Return [x, y] of the center of cell containing provided text 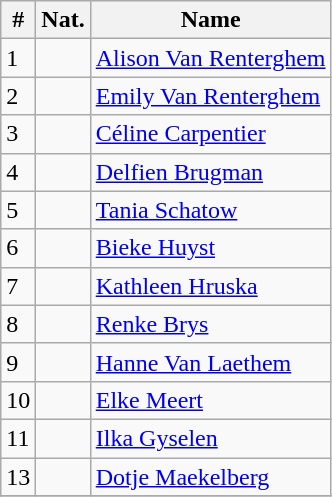
Kathleen Hruska [210, 286]
Alison Van Renterghem [210, 58]
11 [18, 438]
Tania Schatow [210, 210]
Ilka Gyselen [210, 438]
1 [18, 58]
9 [18, 362]
Hanne Van Laethem [210, 362]
6 [18, 248]
Emily Van Renterghem [210, 96]
Renke Brys [210, 324]
Nat. [63, 20]
Bieke Huyst [210, 248]
10 [18, 400]
Dotje Maekelberg [210, 477]
4 [18, 172]
2 [18, 96]
8 [18, 324]
Name [210, 20]
7 [18, 286]
5 [18, 210]
Delfien Brugman [210, 172]
# [18, 20]
Elke Meert [210, 400]
Céline Carpentier [210, 134]
13 [18, 477]
3 [18, 134]
